Find where the given text appears and provide that cell's center as (X, Y) coordinate. 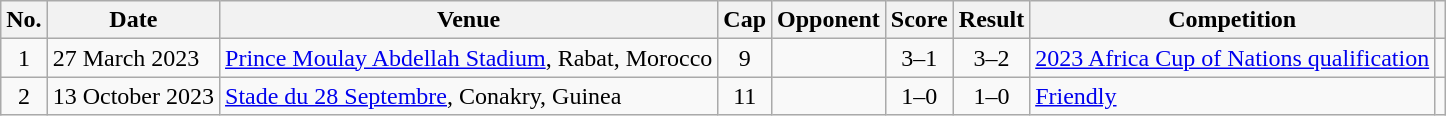
9 (745, 58)
2 (24, 96)
Competition (1232, 20)
1 (24, 58)
3–1 (919, 58)
3–2 (991, 58)
Score (919, 20)
27 March 2023 (133, 58)
Prince Moulay Abdellah Stadium, Rabat, Morocco (469, 58)
Date (133, 20)
Venue (469, 20)
Opponent (829, 20)
11 (745, 96)
Result (991, 20)
Friendly (1232, 96)
No. (24, 20)
Cap (745, 20)
2023 Africa Cup of Nations qualification (1232, 58)
13 October 2023 (133, 96)
Stade du 28 Septembre, Conakry, Guinea (469, 96)
